Return the [X, Y] coordinate for the center point of the cell that contains the specified text.  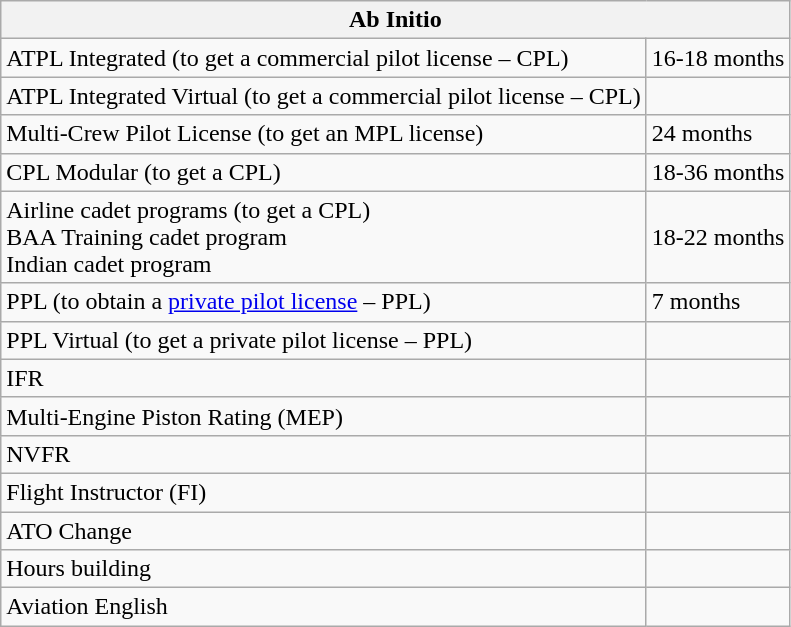
Multi-Engine Piston Rating (MEP) [324, 416]
24 months [718, 134]
18-22 months [718, 237]
Multi-Crew Pilot License (to get an MPL license) [324, 134]
CPL Modular (to get a CPL) [324, 172]
ATPL Integrated (to get a commercial pilot license – CPL) [324, 58]
16-18 months [718, 58]
Airline cadet programs (to get a CPL)BAA Training cadet programIndian cadet program [324, 237]
Flight Instructor (FI) [324, 492]
ATO Change [324, 531]
PPL Virtual (to get a private pilot license – PPL) [324, 340]
ATPL Integrated Virtual (to get a commercial pilot license – CPL) [324, 96]
Aviation English [324, 607]
NVFR [324, 454]
Ab Initio [396, 20]
7 months [718, 302]
PPL (to obtain a private pilot license – PPL) [324, 302]
18-36 months [718, 172]
IFR [324, 378]
Hours building [324, 569]
